Capture the cell that displays the provided text and extract its [x, y] central coordinate. 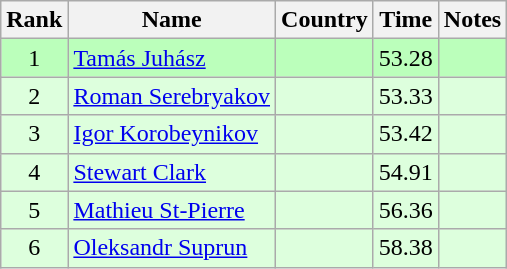
4 [34, 172]
53.42 [406, 134]
Tamás Juhász [172, 58]
53.28 [406, 58]
Rank [34, 20]
Stewart Clark [172, 172]
Oleksandr Suprun [172, 248]
56.36 [406, 210]
54.91 [406, 172]
Roman Serebryakov [172, 96]
53.33 [406, 96]
Time [406, 20]
Country [325, 20]
2 [34, 96]
58.38 [406, 248]
Notes [472, 20]
1 [34, 58]
Mathieu St-Pierre [172, 210]
5 [34, 210]
3 [34, 134]
Name [172, 20]
Igor Korobeynikov [172, 134]
6 [34, 248]
